Search for the cell housing the specified text and yield its (x, y) center coordinate. 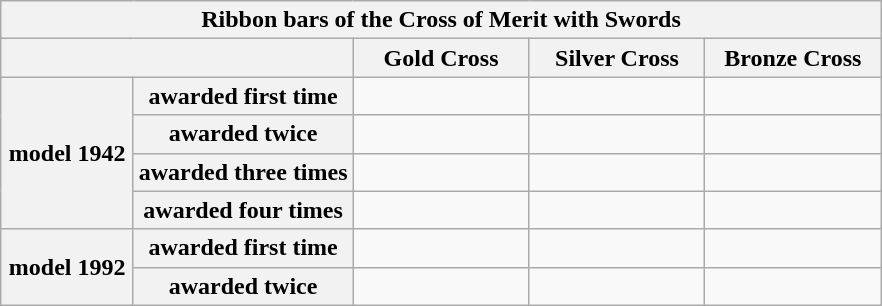
awarded four times (243, 210)
Ribbon bars of the Cross of Merit with Swords (441, 20)
Gold Cross (441, 58)
awarded three times (243, 172)
model 1992 (67, 267)
model 1942 (67, 153)
Bronze Cross (793, 58)
Silver Cross (617, 58)
